Return the [X, Y] coordinate for the center point of the cell that contains the specified text.  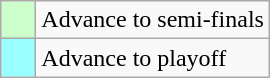
Advance to semi-finals [153, 20]
Advance to playoff [153, 58]
